Search for the cell housing the specified text and yield its (x, y) center coordinate. 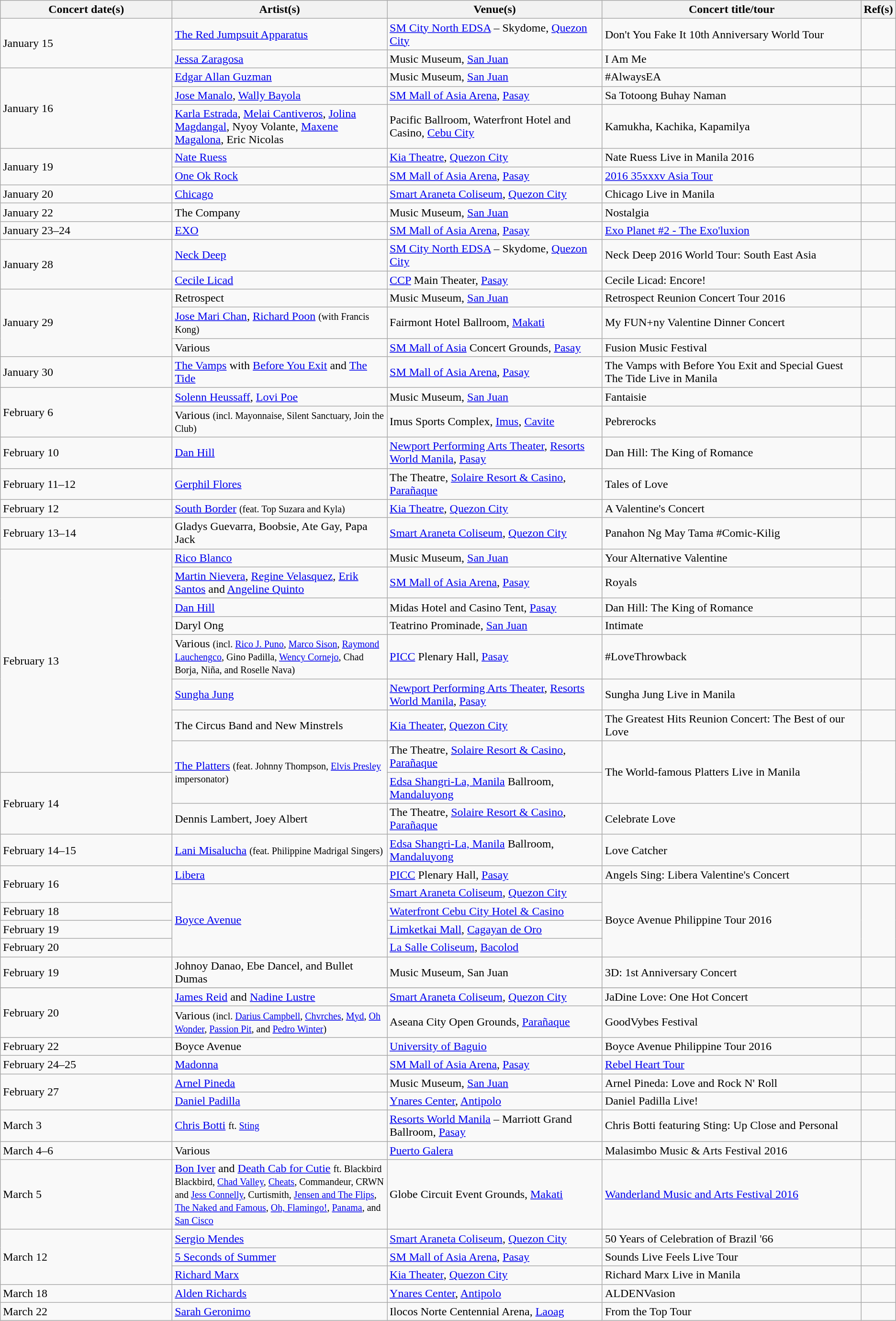
Chicago Live in Manila (731, 194)
Nate Ruess (280, 158)
Fairmont Hotel Ballroom, Makati (495, 323)
#LoveThrowback (731, 656)
One Ok Rock (280, 176)
Nostalgia (731, 212)
February 14–15 (86, 850)
Aseana City Open Grounds, Parañaque (495, 1022)
The Company (280, 212)
Ref(s) (878, 10)
Gladys Guevarra, Boobsie, Ate Gay, Papa Jack (280, 533)
Rico Blanco (280, 558)
Sergio Mendes (280, 1239)
Various (incl. Darius Campbell, Chvrches, Myd, Oh Wonder, Passion Pit, and Pedro Winter) (280, 1022)
The World-famous Platters Live in Manila (731, 772)
January 29 (86, 323)
Sungha Jung (280, 694)
Jessa Zaragosa (280, 59)
CCP Main Theater, Pasay (495, 280)
February 10 (86, 453)
February 27 (86, 1092)
Don't You Fake It 10th Anniversary World Tour (731, 34)
JaDine Love: One Hot Concert (731, 997)
March 4–6 (86, 1151)
Arnel Pineda: Love and Rock N' Roll (731, 1083)
Cecile Licad (280, 280)
Resorts World Manila – Marriott Grand Ballroom, Pasay (495, 1126)
March 3 (86, 1126)
Waterfront Cebu City Hotel & Casino (495, 911)
Gerphil Flores (280, 484)
February 13 (86, 660)
Sungha Jung Live in Manila (731, 694)
February 12 (86, 508)
Teatrino Prominade, San Juan (495, 625)
Daniel Padilla (280, 1101)
Cecile Licad: Encore! (731, 280)
March 18 (86, 1293)
Celebrate Love (731, 819)
January 28 (86, 264)
January 16 (86, 108)
Lani Misalucha (feat. Philippine Madrigal Singers) (280, 850)
Neck Deep (280, 255)
Solenn Heussaff, Lovi Poe (280, 397)
Malasimbo Music & Arts Festival 2016 (731, 1151)
SM Mall of Asia Concert Grounds, Pasay (495, 348)
South Border (feat. Top Suzara and Kyla) (280, 508)
Rebel Heart Tour (731, 1064)
Alden Richards (280, 1293)
Various (incl. Rico J. Puno, Marco Sison, Raymond Lauchengco, Gino Padilla, Wency Cornejo, Chad Borja, Niña, and Roselle Nava) (280, 656)
The Vamps with Before You Exit and The Tide (280, 373)
The Red Jumpsuit Apparatus (280, 34)
ALDENVasion (731, 1293)
February 18 (86, 911)
Neck Deep 2016 World Tour: South East Asia (731, 255)
March 12 (86, 1257)
Johnoy Danao, Ebe Dancel, and Bullet Dumas (280, 972)
Artist(s) (280, 10)
Pacific Ballroom, Waterfront Hotel and Casino, Cebu City (495, 126)
Love Catcher (731, 850)
Sa Totoong Buhay Naman (731, 95)
2016 35xxxv Asia Tour (731, 176)
Arnel Pineda (280, 1083)
Intimate (731, 625)
Exo Planet #2 - The Exo'luxion (731, 230)
Chicago (280, 194)
Royals (731, 582)
Concert date(s) (86, 10)
February 11–12 (86, 484)
Richard Marx (280, 1275)
February 6 (86, 413)
February 24–25 (86, 1064)
Retrospect (280, 298)
Chris Botti featuring Sting: Up Close and Personal (731, 1126)
Madonna (280, 1064)
Sarah Geronimo (280, 1311)
February 13–14 (86, 533)
From the Top Tour (731, 1311)
Daryl Ong (280, 625)
Fantaisie (731, 397)
GoodVybes Festival (731, 1022)
Sounds Live Feels Live Tour (731, 1257)
Tales of Love (731, 484)
Limketkai Mall, Cagayan de Oro (495, 929)
Martin Nievera, Regine Velasquez, Erik Santos and Angeline Quinto (280, 582)
February 14 (86, 803)
Globe Circuit Event Grounds, Makati (495, 1195)
The Circus Band and New Minstrels (280, 726)
3D: 1st Anniversary Concert (731, 972)
Your Alternative Valentine (731, 558)
January 19 (86, 167)
Retrospect Reunion Concert Tour 2016 (731, 298)
I Am Me (731, 59)
Daniel Padilla Live! (731, 1101)
La Salle Coliseum, Bacolod (495, 948)
The Vamps with Before You Exit and Special Guest The Tide Live in Manila (731, 373)
February 16 (86, 884)
EXO (280, 230)
Various (incl. Mayonnaise, Silent Sanctuary, Join the Club) (280, 421)
Richard Marx Live in Manila (731, 1275)
January 22 (86, 212)
Imus Sports Complex, Imus, Cavite (495, 421)
My FUN+ny Valentine Dinner Concert (731, 323)
January 20 (86, 194)
Puerto Galera (495, 1151)
Nate Ruess Live in Manila 2016 (731, 158)
The Platters (feat. Johnny Thompson, Elvis Presley impersonator) (280, 772)
Karla Estrada, Melai Cantiveros, Jolina Magdangal, Nyoy Volante, Maxene Magalona, Eric Nicolas (280, 126)
Jose Mari Chan, Richard Poon (with Francis Kong) (280, 323)
5 Seconds of Summer (280, 1257)
Wanderland Music and Arts Festival 2016 (731, 1195)
March 22 (86, 1311)
January 30 (86, 373)
Angels Sing: Libera Valentine's Concert (731, 875)
University of Baguio (495, 1046)
January 23–24 (86, 230)
#AlwaysEA (731, 77)
Kamukha, Kachika, Kapamilya (731, 126)
Jose Manalo, Wally Bayola (280, 95)
Pebrerocks (731, 421)
James Reid and Nadine Lustre (280, 997)
Chris Botti ft. Sting (280, 1126)
Concert title/tour (731, 10)
50 Years of Celebration of Brazil '66 (731, 1239)
A Valentine's Concert (731, 508)
Edgar Allan Guzman (280, 77)
The Greatest Hits Reunion Concert: The Best of our Love (731, 726)
March 5 (86, 1195)
Panahon Ng May Tama #Comic-Kilig (731, 533)
Dennis Lambert, Joey Albert (280, 819)
Venue(s) (495, 10)
Ilocos Norte Centennial Arena, Laoag (495, 1311)
Libera (280, 875)
Midas Hotel and Casino Tent, Pasay (495, 607)
Fusion Music Festival (731, 348)
February 22 (86, 1046)
January 15 (86, 43)
